Identify which cell holds the provided text, then report its [X, Y] central coordinate. 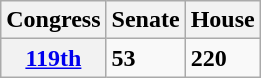
Congress [54, 20]
Senate [146, 20]
53 [146, 58]
House [222, 20]
119th [54, 58]
220 [222, 58]
